Identify which cell holds the provided text, then report its (x, y) central coordinate. 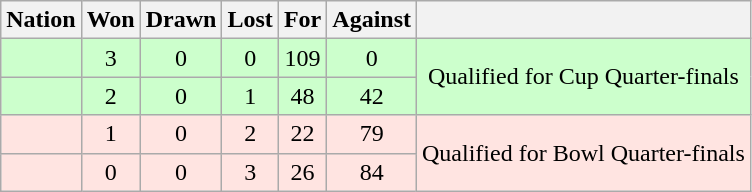
Lost (250, 20)
Won (110, 20)
Drawn (181, 20)
42 (372, 96)
Qualified for Cup Quarter-finals (584, 77)
Nation (41, 20)
22 (302, 134)
Qualified for Bowl Quarter-finals (584, 153)
79 (372, 134)
Against (372, 20)
109 (302, 58)
26 (302, 172)
84 (372, 172)
For (302, 20)
48 (302, 96)
